Provide the (X, Y) coordinate of the cell's center where the given text is located.  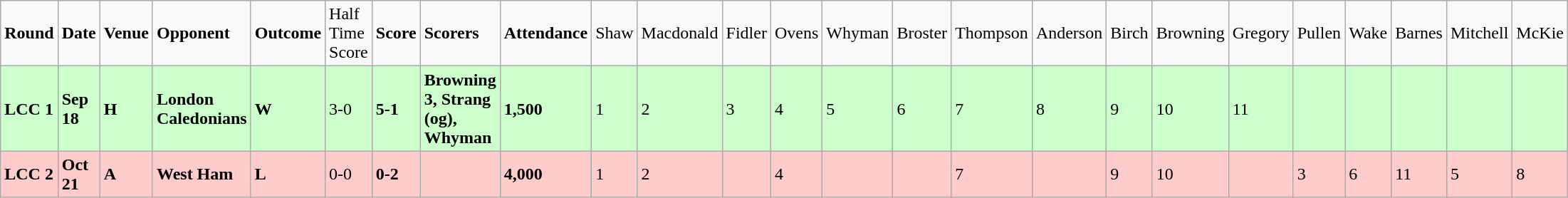
Mitchell (1479, 33)
H (126, 108)
Opponent (202, 33)
Macdonald (679, 33)
Venue (126, 33)
Score (396, 33)
Wake (1369, 33)
L (288, 174)
Thompson (992, 33)
Gregory (1260, 33)
W (288, 108)
Browning (1191, 33)
3-0 (349, 108)
0-0 (349, 174)
LCC 2 (29, 174)
Date (78, 33)
Pullen (1319, 33)
McKie (1540, 33)
A (126, 174)
Half Time Score (349, 33)
London Caledonians (202, 108)
4,000 (545, 174)
0-2 (396, 174)
Round (29, 33)
Broster (922, 33)
Birch (1129, 33)
Sep 18 (78, 108)
Outcome (288, 33)
Scorers (460, 33)
Ovens (796, 33)
Shaw (615, 33)
Browning 3, Strang (og), Whyman (460, 108)
Fidler (746, 33)
West Ham (202, 174)
Attendance (545, 33)
Oct 21 (78, 174)
Barnes (1419, 33)
Whyman (857, 33)
5-1 (396, 108)
Anderson (1069, 33)
1,500 (545, 108)
LCC 1 (29, 108)
